Return [X, Y] of the center of cell containing provided text 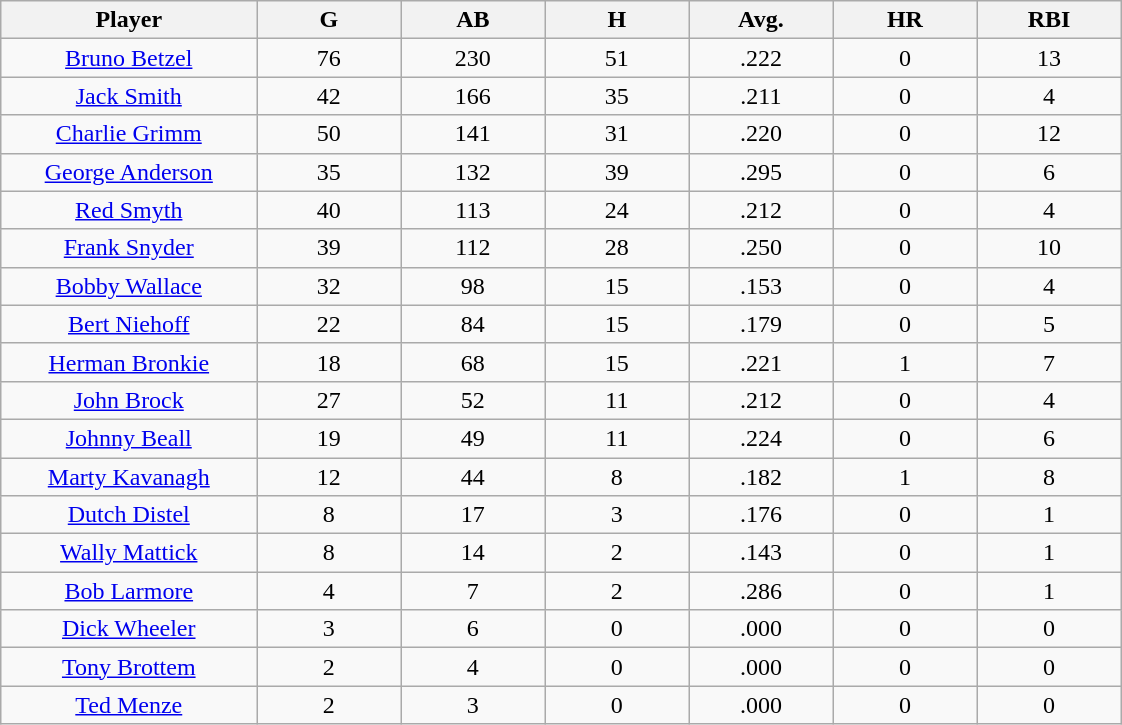
.295 [761, 172]
.286 [761, 591]
141 [473, 134]
Dutch Distel [129, 515]
132 [473, 172]
.250 [761, 248]
H [617, 20]
.211 [761, 96]
Avg. [761, 20]
AB [473, 20]
31 [617, 134]
32 [329, 286]
166 [473, 96]
28 [617, 248]
84 [473, 324]
51 [617, 58]
Bob Larmore [129, 591]
17 [473, 515]
Bruno Betzel [129, 58]
44 [473, 477]
40 [329, 210]
Wally Mattick [129, 553]
.143 [761, 553]
113 [473, 210]
22 [329, 324]
Marty Kavanagh [129, 477]
.153 [761, 286]
18 [329, 362]
.224 [761, 438]
.176 [761, 515]
112 [473, 248]
George Anderson [129, 172]
Herman Bronkie [129, 362]
49 [473, 438]
Player [129, 20]
52 [473, 400]
14 [473, 553]
RBI [1049, 20]
.182 [761, 477]
24 [617, 210]
G [329, 20]
Dick Wheeler [129, 629]
Frank Snyder [129, 248]
Bert Niehoff [129, 324]
13 [1049, 58]
19 [329, 438]
Jack Smith [129, 96]
76 [329, 58]
Bobby Wallace [129, 286]
230 [473, 58]
Tony Brottem [129, 667]
10 [1049, 248]
.220 [761, 134]
5 [1049, 324]
.221 [761, 362]
50 [329, 134]
John Brock [129, 400]
Johnny Beall [129, 438]
Charlie Grimm [129, 134]
.179 [761, 324]
.222 [761, 58]
68 [473, 362]
98 [473, 286]
HR [905, 20]
42 [329, 96]
27 [329, 400]
Ted Menze [129, 705]
Red Smyth [129, 210]
